Determine the [x, y] coordinate at the center of the cell enclosing the given text.  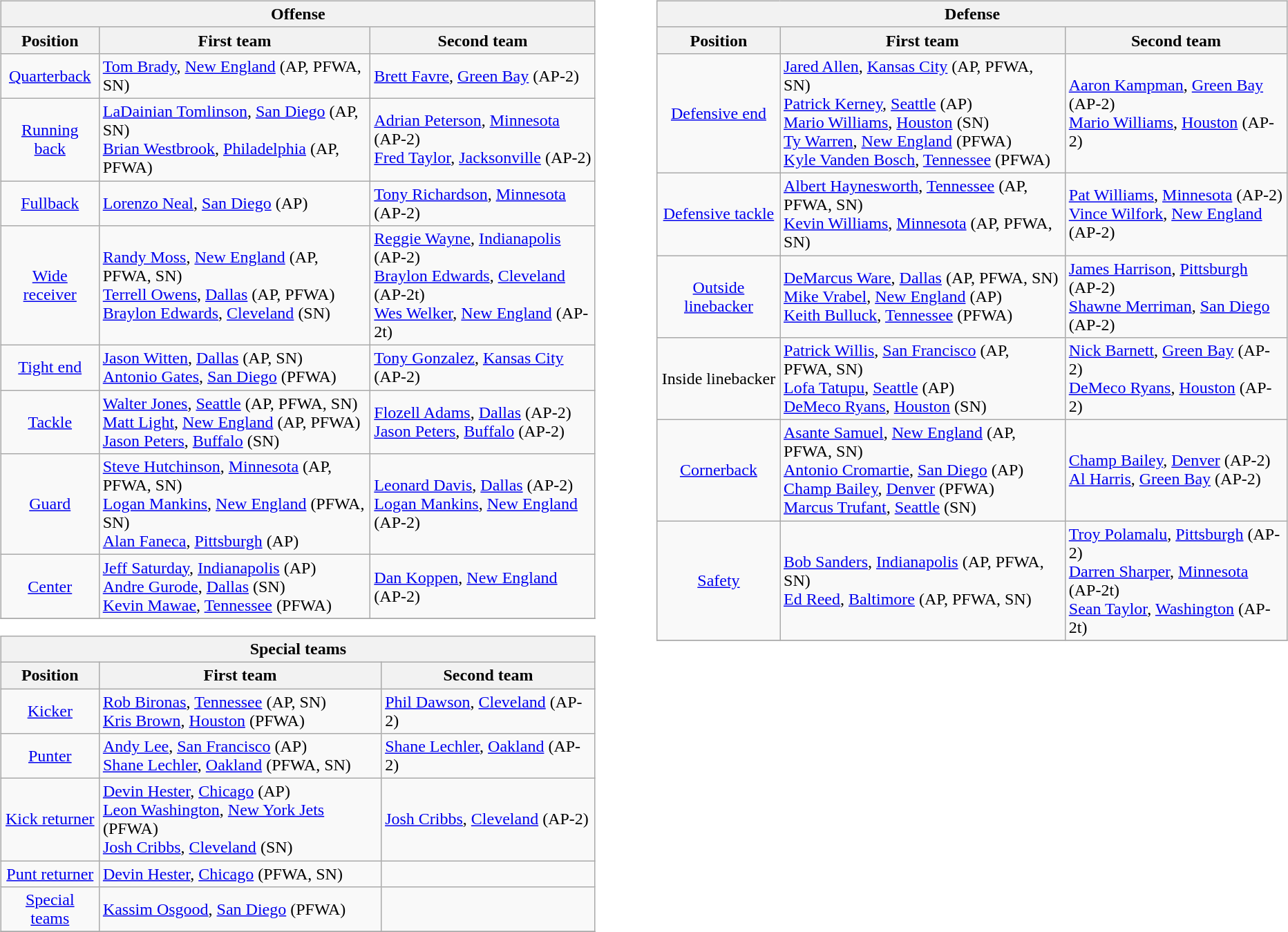
Leonard Davis, Dallas (AP-2) Logan Mankins, New England (AP-2) [483, 504]
Inside linebacker [719, 379]
Flozell Adams, Dallas (AP-2) Jason Peters, Buffalo (AP-2) [483, 422]
James Harrison, Pittsburgh (AP-2) Shawne Merriman, San Diego (AP-2) [1176, 297]
Steve Hutchinson, Minnesota (AP, PFWA, SN) Logan Mankins, New England (PFWA, SN) Alan Faneca, Pittsburgh (AP) [235, 504]
Phil Dawson, Cleveland (AP-2) [489, 710]
Defense [972, 14]
Aaron Kampman, Green Bay (AP-2) Mario Williams, Houston (AP-2) [1176, 113]
Tight end [50, 368]
Tony Richardson, Minnesota (AP-2) [483, 203]
Defensive tackle [719, 214]
Reggie Wayne, Indianapolis (AP-2) Braylon Edwards, Cleveland (AP-2t)Wes Welker, New England (AP-2t) [483, 286]
Guard [50, 504]
Asante Samuel, New England (AP, PFWA, SN)Antonio Cromartie, San Diego (AP) Champ Bailey, Denver (PFWA) Marcus Trufant, Seattle (SN) [922, 470]
Wide receiver [50, 286]
DeMarcus Ware, Dallas (AP, PFWA, SN) Mike Vrabel, New England (AP) Keith Bulluck, Tennessee (PFWA) [922, 297]
Quarterback [50, 76]
Bob Sanders, Indianapolis (AP, PFWA, SN)Ed Reed, Baltimore (AP, PFWA, SN) [922, 580]
Andy Lee, San Francisco (AP) Shane Lechler, Oakland (PFWA, SN) [240, 756]
Adrian Peterson, Minnesota (AP-2) Fred Taylor, Jacksonville (AP-2) [483, 140]
Kicker [50, 710]
Outside linebacker [719, 297]
Rob Bironas, Tennessee (AP, SN) Kris Brown, Houston (PFWA) [240, 710]
Patrick Willis, San Francisco (AP, PFWA, SN)Lofa Tatupu, Seattle (AP)DeMeco Ryans, Houston (SN) [922, 379]
Pat Williams, Minnesota (AP-2) Vince Wilfork, New England (AP-2) [1176, 214]
Walter Jones, Seattle (AP, PFWA, SN) Matt Light, New England (AP, PFWA) Jason Peters, Buffalo (SN) [235, 422]
Devin Hester, Chicago (AP) Leon Washington, New York Jets (PFWA) Josh Cribbs, Cleveland (SN) [240, 819]
Nick Barnett, Green Bay (AP-2) DeMeco Ryans, Houston (AP-2) [1176, 379]
Fullback [50, 203]
Kick returner [50, 819]
Center [50, 587]
Punter [50, 756]
Dan Koppen, New England (AP-2) [483, 587]
LaDainian Tomlinson, San Diego (AP, SN) Brian Westbrook, Philadelphia (AP, PFWA) [235, 140]
Safety [719, 580]
Jeff Saturday, Indianapolis (AP) Andre Gurode, Dallas (SN) Kevin Mawae, Tennessee (PFWA) [235, 587]
Defensive end [719, 113]
Lorenzo Neal, San Diego (AP) [235, 203]
Champ Bailey, Denver (AP-2) Al Harris, Green Bay (AP-2) [1176, 470]
Josh Cribbs, Cleveland (AP-2) [489, 819]
Randy Moss, New England (AP, PFWA, SN) Terrell Owens, Dallas (AP, PFWA) Braylon Edwards, Cleveland (SN) [235, 286]
Tom Brady, New England (AP, PFWA, SN) [235, 76]
Shane Lechler, Oakland (AP-2) [489, 756]
Running back [50, 140]
Cornerback [719, 470]
Tackle [50, 422]
Tony Gonzalez, Kansas City (AP-2) [483, 368]
Albert Haynesworth, Tennessee (AP, PFWA, SN) Kevin Williams, Minnesota (AP, PFWA, SN) [922, 214]
Kassim Osgood, San Diego (PFWA) [240, 909]
Devin Hester, Chicago (PFWA, SN) [240, 874]
Jason Witten, Dallas (AP, SN) Antonio Gates, San Diego (PFWA) [235, 368]
Troy Polamalu, Pittsburgh (AP-2) Darren Sharper, Minnesota (AP-2t) Sean Taylor, Washington (AP-2t) [1176, 580]
Offense [298, 14]
Punt returner [50, 874]
Brett Favre, Green Bay (AP-2) [483, 76]
